Identify which cell holds the provided text, then report its (x, y) central coordinate. 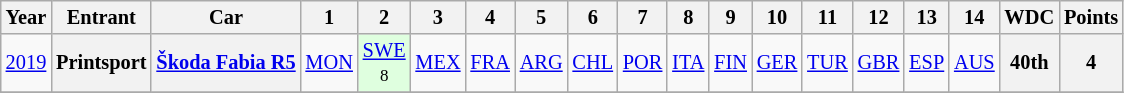
SWE8 (384, 63)
14 (974, 17)
MEX (438, 63)
CHL (593, 63)
MON (330, 63)
1 (330, 17)
10 (777, 17)
FIN (730, 63)
2 (384, 17)
2019 (26, 63)
Points (1091, 17)
7 (642, 17)
12 (879, 17)
11 (827, 17)
POR (642, 63)
TUR (827, 63)
GBR (879, 63)
Entrant (101, 17)
WDC (1030, 17)
Printsport (101, 63)
6 (593, 17)
8 (688, 17)
Year (26, 17)
FRA (490, 63)
5 (542, 17)
GER (777, 63)
AUS (974, 63)
ITA (688, 63)
3 (438, 17)
ARG (542, 63)
9 (730, 17)
40th (1030, 63)
Car (226, 17)
ESP (926, 63)
Škoda Fabia R5 (226, 63)
13 (926, 17)
